Scan for the cell matching the given text and deliver its (x, y) coordinate at center. 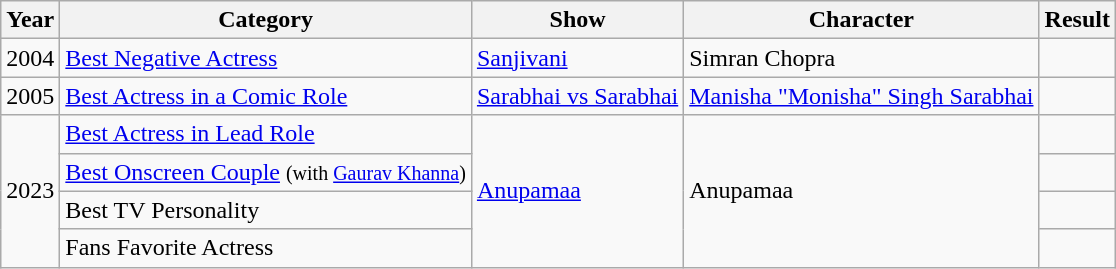
Manisha "Monisha" Singh Sarabhai (862, 96)
Category (266, 20)
Character (862, 20)
Result (1077, 20)
2004 (30, 58)
Show (577, 20)
Best Negative Actress (266, 58)
2023 (30, 191)
Simran Chopra (862, 58)
Best Actress in a Comic Role (266, 96)
Sanjivani (577, 58)
2005 (30, 96)
Best Onscreen Couple (with Gaurav Khanna) (266, 172)
Best TV Personality (266, 210)
Best Actress in Lead Role (266, 134)
Sarabhai vs Sarabhai (577, 96)
Year (30, 20)
Fans Favorite Actress (266, 248)
